Return the [x, y] coordinate for the center point of the cell that contains the specified text.  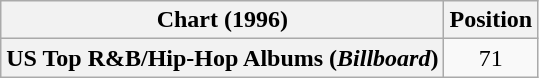
US Top R&B/Hip-Hop Albums (Billboard) [222, 58]
Chart (1996) [222, 20]
Position [491, 20]
71 [491, 58]
